Determine the (X, Y) coordinate at the center of the cell enclosing the given text.  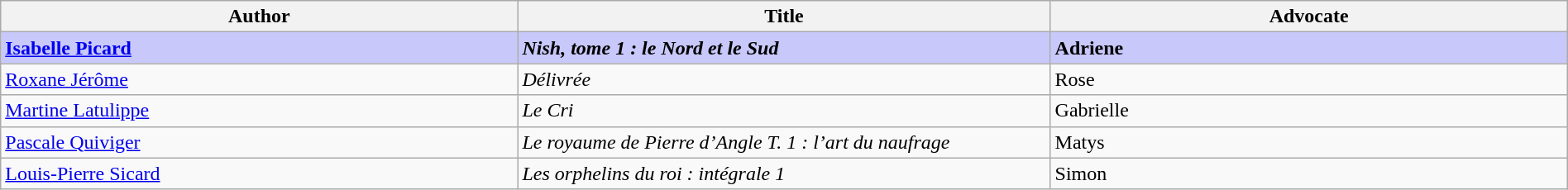
Matys (1308, 142)
Les orphelins du roi : intégrale 1 (784, 173)
Le royaume de Pierre d’Angle T. 1 : l’art du naufrage (784, 142)
Adriene (1308, 48)
Nish, tome 1 : le Nord et le Sud (784, 48)
Advocate (1308, 17)
Martine Latulippe (260, 111)
Roxane Jérôme (260, 79)
Délivrée (784, 79)
Le Cri (784, 111)
Isabelle Picard (260, 48)
Simon (1308, 173)
Pascale Quiviger (260, 142)
Gabrielle (1308, 111)
Rose (1308, 79)
Title (784, 17)
Louis-Pierre Sicard (260, 173)
Author (260, 17)
